Detect which cell encompasses the target text, then output its [X, Y] center coordinate. 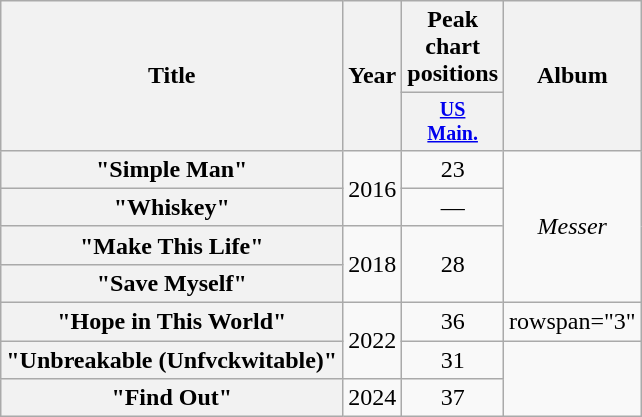
"Find Out" [172, 398]
Year [372, 76]
Title [172, 76]
36 [453, 322]
Peak chart positions [453, 47]
Messer [573, 226]
2024 [372, 398]
USMain. [453, 122]
"Make This Life" [172, 245]
"Whiskey" [172, 207]
23 [453, 169]
28 [453, 264]
"Simple Man" [172, 169]
Album [573, 76]
"Hope in This World" [172, 322]
rowspan="3" [573, 322]
"Save Myself" [172, 283]
2022 [372, 341]
"Unbreakable (Unfvckwitable)" [172, 360]
37 [453, 398]
31 [453, 360]
2018 [372, 264]
— [453, 207]
2016 [372, 188]
